Detect which cell encompasses the target text, then output its (X, Y) center coordinate. 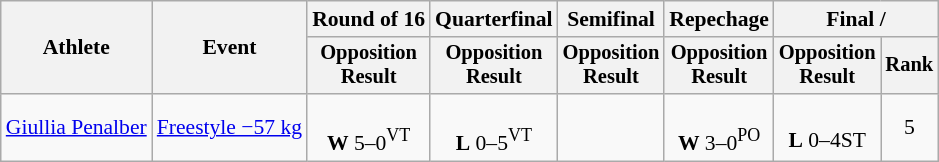
Rank (909, 66)
Freestyle −57 kg (230, 128)
Quarterfinal (494, 19)
Athlete (76, 48)
Giullia Penalber (76, 128)
L 0–4ST (828, 128)
Repechage (719, 19)
L 0–5VT (494, 128)
Semifinal (612, 19)
Round of 16 (368, 19)
W 5–0VT (368, 128)
Event (230, 48)
5 (909, 128)
W 3–0PO (719, 128)
Final / (856, 19)
